Output the (X, Y) coordinate of the center of the cell containing the given text.  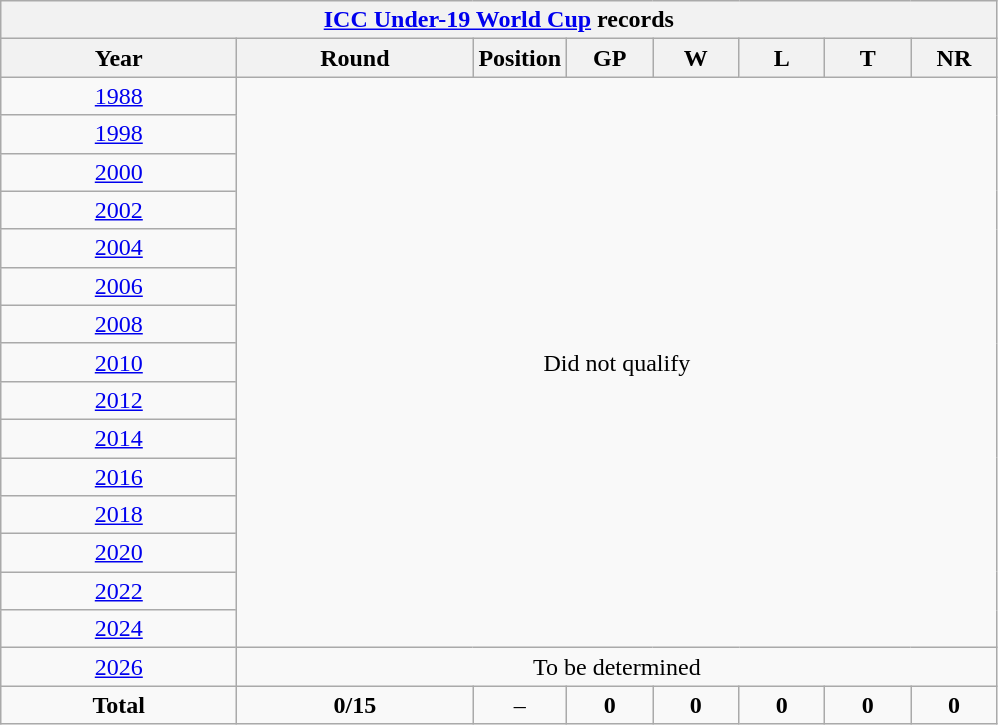
1988 (119, 96)
2006 (119, 286)
2016 (119, 477)
2026 (119, 667)
1998 (119, 134)
2004 (119, 248)
To be determined (617, 667)
2020 (119, 553)
T (868, 58)
2002 (119, 210)
2022 (119, 591)
2012 (119, 400)
2018 (119, 515)
NR (954, 58)
2014 (119, 438)
Total (119, 705)
GP (610, 58)
Position (520, 58)
Round (355, 58)
L (782, 58)
Did not qualify (617, 362)
ICC Under-19 World Cup records (499, 20)
– (520, 705)
2010 (119, 362)
2000 (119, 172)
Year (119, 58)
2024 (119, 629)
0/15 (355, 705)
W (696, 58)
2008 (119, 324)
